From the cell containing the given text, extract its center point as (x, y) coordinate. 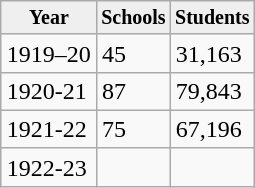
Schools (133, 18)
75 (133, 129)
45 (133, 53)
Year (48, 18)
67,196 (212, 129)
1920-21 (48, 91)
31,163 (212, 53)
Students (212, 18)
79,843 (212, 91)
1922-23 (48, 167)
1921-22 (48, 129)
1919–20 (48, 53)
87 (133, 91)
